Pinpoint the cell where the given text exists, returning its [x, y] midpoint coordinate. 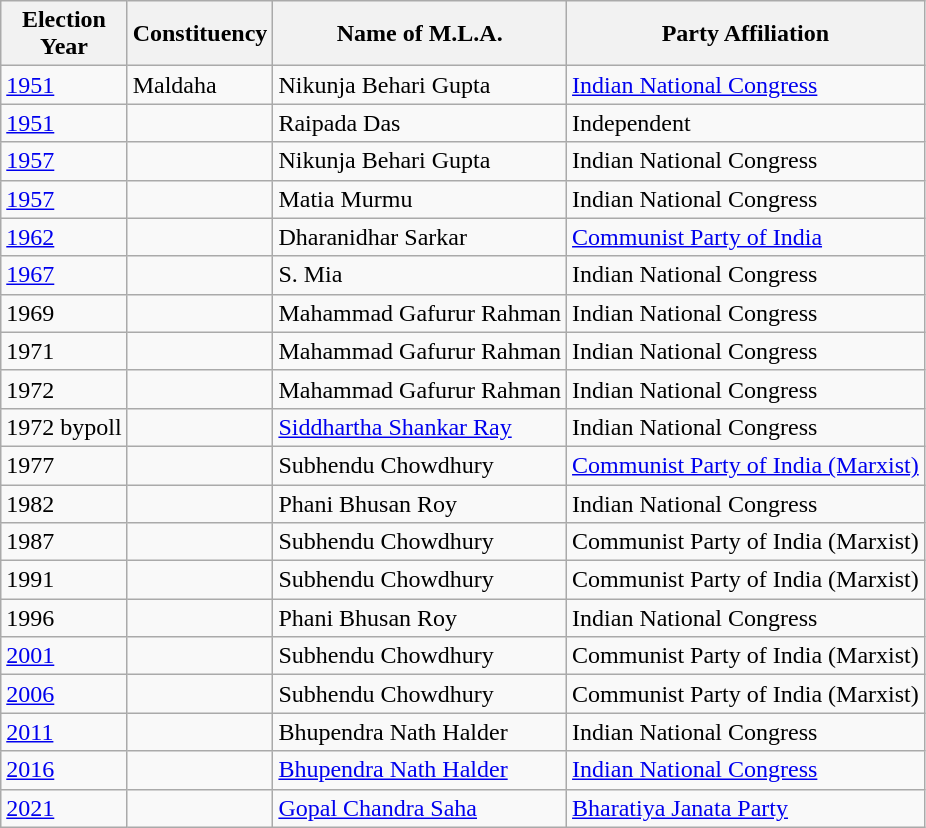
2021 [64, 808]
Raipada Das [420, 123]
Communist Party of India [746, 237]
1977 [64, 465]
Independent [746, 123]
Siddhartha Shankar Ray [420, 427]
S. Mia [420, 275]
2001 [64, 656]
Bharatiya Janata Party [746, 808]
Dharanidhar Sarkar [420, 237]
1972 bypoll [64, 427]
Election Year [64, 34]
1962 [64, 237]
Name of M.L.A. [420, 34]
2016 [64, 770]
1971 [64, 351]
1972 [64, 389]
1967 [64, 275]
2006 [64, 694]
Matia Murmu [420, 199]
Constituency [200, 34]
1991 [64, 580]
1982 [64, 503]
1969 [64, 313]
Maldaha [200, 85]
1987 [64, 542]
Party Affiliation [746, 34]
1996 [64, 618]
2011 [64, 732]
Gopal Chandra Saha [420, 808]
